Search for the cell housing the specified text and yield its [x, y] center coordinate. 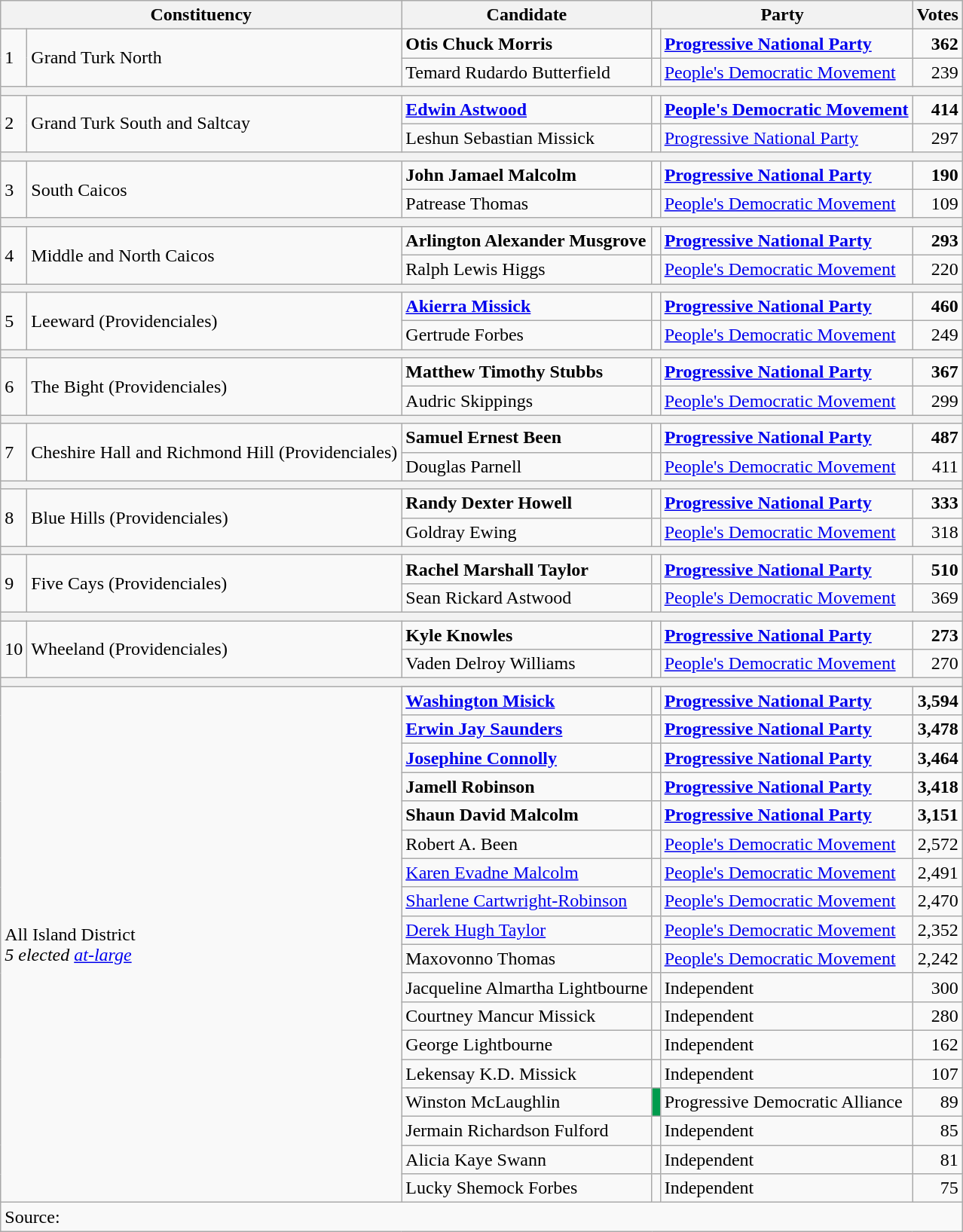
Gertrude Forbes [527, 335]
6 [14, 387]
4 [14, 255]
Five Cays (Providenciales) [214, 583]
318 [937, 532]
Progressive Democratic Alliance [787, 1102]
Otis Chuck Morris [527, 44]
1 [14, 58]
Middle and North Caicos [214, 255]
414 [937, 109]
South Caicos [214, 189]
Jacqueline Almartha Lightbourne [527, 987]
Robert A. Been [527, 844]
249 [937, 335]
85 [937, 1131]
3,478 [937, 729]
2,352 [937, 930]
Blue Hills (Providenciales) [214, 518]
Karen Evadne Malcolm [527, 873]
460 [937, 307]
Audric Skippings [527, 401]
Rachel Marshall Taylor [527, 569]
2,470 [937, 901]
Kyle Knowles [527, 635]
2,491 [937, 873]
Goldray Ewing [527, 532]
Douglas Parnell [527, 466]
George Lightbourne [527, 1044]
369 [937, 598]
Temard Rudardo Butterfield [527, 72]
Leeward (Providenciales) [214, 321]
299 [937, 401]
510 [937, 569]
2,242 [937, 958]
280 [937, 1016]
Matthew Timothy Stubbs [527, 372]
8 [14, 518]
3,464 [937, 758]
7 [14, 452]
Arlington Alexander Musgrove [527, 240]
Ralph Lewis Higgs [527, 269]
220 [937, 269]
Jermain Richardson Fulford [527, 1131]
Grand Turk South and Saltcay [214, 124]
333 [937, 503]
Constituency [201, 15]
Maxovonno Thomas [527, 958]
109 [937, 203]
273 [937, 635]
Alicia Kaye Swann [527, 1160]
9 [14, 583]
Candidate [527, 15]
3,594 [937, 701]
162 [937, 1044]
270 [937, 664]
Jamell Robinson [527, 787]
Cheshire Hall and Richmond Hill (Providenciales) [214, 452]
Winston McLaughlin [527, 1102]
John Jamael Malcolm [527, 175]
Sharlene Cartwright-Robinson [527, 901]
81 [937, 1160]
Courtney Mancur Missick [527, 1016]
89 [937, 1102]
Lekensay K.D. Missick [527, 1074]
362 [937, 44]
Samuel Ernest Been [527, 438]
5 [14, 321]
Vaden Delroy Williams [527, 664]
Party [782, 15]
411 [937, 466]
107 [937, 1074]
Derek Hugh Taylor [527, 930]
Lucky Shemock Forbes [527, 1188]
Grand Turk North [214, 58]
2,572 [937, 844]
487 [937, 438]
Sean Rickard Astwood [527, 598]
The Bight (Providenciales) [214, 387]
300 [937, 987]
Wheeland (Providenciales) [214, 650]
297 [937, 138]
Edwin Astwood [527, 109]
Erwin Jay Saunders [527, 729]
Washington Misick [527, 701]
Josephine Connolly [527, 758]
3,418 [937, 787]
10 [14, 650]
3,151 [937, 815]
239 [937, 72]
190 [937, 175]
Akierra Missick [527, 307]
367 [937, 372]
Leshun Sebastian Missick [527, 138]
Randy Dexter Howell [527, 503]
Votes [937, 15]
293 [937, 240]
All Island District5 elected at-large [201, 945]
Source: [482, 1217]
Shaun David Malcolm [527, 815]
Patrease Thomas [527, 203]
2 [14, 124]
3 [14, 189]
75 [937, 1188]
